Search for the cell housing the specified text and yield its [X, Y] center coordinate. 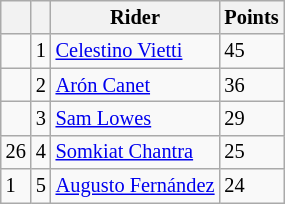
25 [251, 152]
3 [41, 118]
45 [251, 51]
29 [251, 118]
Points [251, 17]
2 [41, 85]
4 [41, 152]
Celestino Vietti [136, 51]
Sam Lowes [136, 118]
Rider [136, 17]
36 [251, 85]
Augusto Fernández [136, 186]
Somkiat Chantra [136, 152]
26 [16, 152]
24 [251, 186]
5 [41, 186]
Arón Canet [136, 85]
